From the cell containing the given text, extract its center point as (x, y) coordinate. 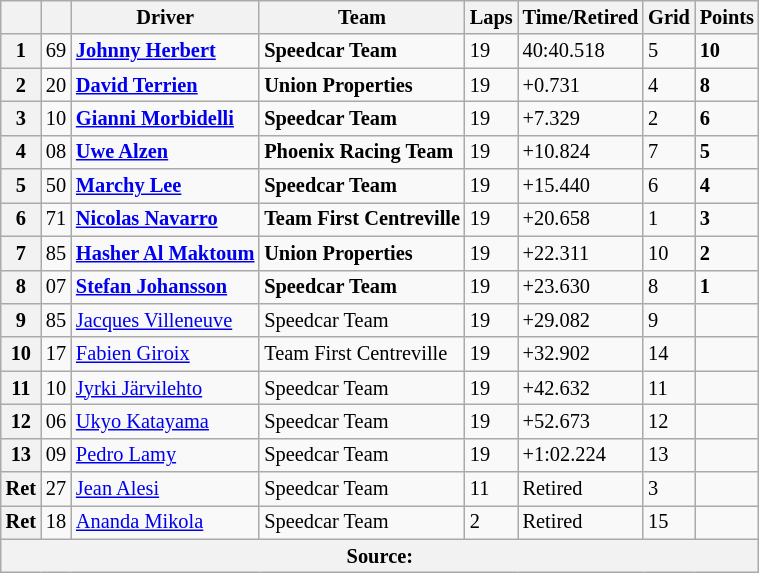
+1:02.224 (581, 455)
+42.632 (581, 388)
Uwe Alzen (165, 152)
20 (56, 85)
Nicolas Navarro (165, 219)
David Terrien (165, 85)
06 (56, 421)
Gianni Morbidelli (165, 118)
69 (56, 51)
+32.902 (581, 354)
+29.082 (581, 320)
09 (56, 455)
+10.824 (581, 152)
Grid (669, 17)
+52.673 (581, 421)
14 (669, 354)
Jean Alesi (165, 489)
+22.311 (581, 253)
50 (56, 186)
08 (56, 152)
Phoenix Racing Team (362, 152)
+20.658 (581, 219)
Johnny Herbert (165, 51)
Driver (165, 17)
+15.440 (581, 186)
Hasher Al Maktoum (165, 253)
Ananda Mikola (165, 522)
+7.329 (581, 118)
+0.731 (581, 85)
71 (56, 219)
18 (56, 522)
Fabien Giroix (165, 354)
Jacques Villeneuve (165, 320)
Stefan Johansson (165, 287)
27 (56, 489)
Pedro Lamy (165, 455)
Marchy Lee (165, 186)
Laps (492, 17)
15 (669, 522)
07 (56, 287)
Source: (380, 556)
Team (362, 17)
Points (727, 17)
Ukyo Katayama (165, 421)
Time/Retired (581, 17)
Jyrki Järvilehto (165, 388)
40:40.518 (581, 51)
+23.630 (581, 287)
17 (56, 354)
